Return (X, Y) of the center of cell containing provided text 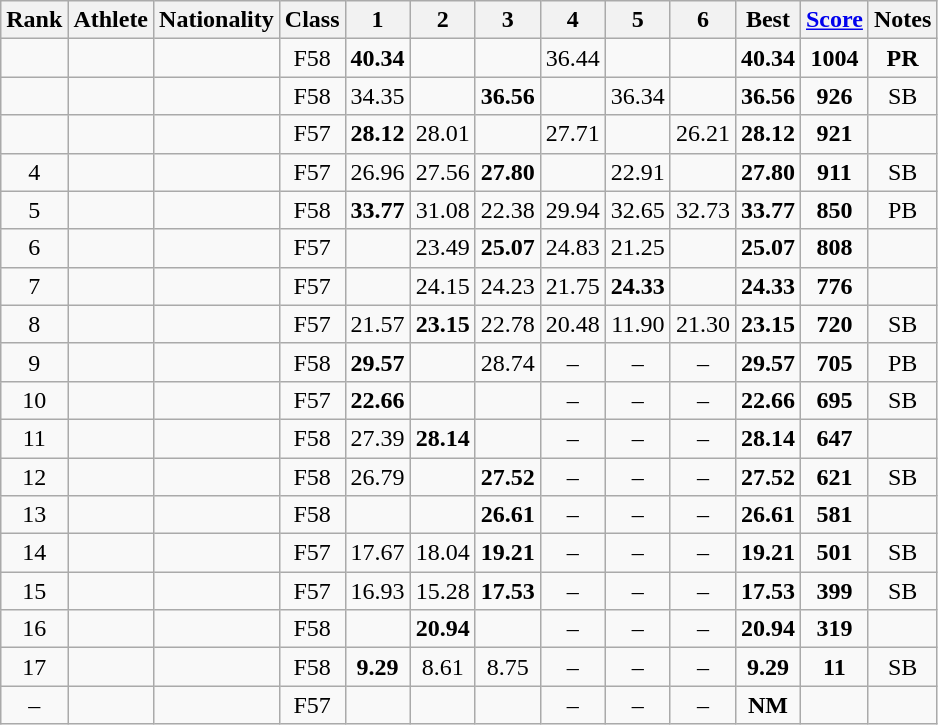
8 (34, 324)
8.75 (508, 667)
PR (902, 58)
776 (834, 286)
2 (442, 20)
20.48 (572, 324)
21.30 (702, 324)
15.28 (442, 591)
32.65 (638, 210)
24.15 (442, 286)
Class (312, 20)
Rank (34, 20)
705 (834, 362)
17 (34, 667)
26.96 (378, 172)
808 (834, 248)
1004 (834, 58)
13 (34, 515)
16 (34, 629)
NM (768, 705)
Score (834, 20)
695 (834, 400)
14 (34, 553)
647 (834, 438)
26.21 (702, 134)
23.49 (442, 248)
36.34 (638, 96)
11.90 (638, 324)
28.01 (442, 134)
621 (834, 477)
24.23 (508, 286)
501 (834, 553)
850 (834, 210)
27.56 (442, 172)
581 (834, 515)
24.83 (572, 248)
29.94 (572, 210)
Notes (902, 20)
22.78 (508, 324)
Athlete (111, 20)
9 (34, 362)
911 (834, 172)
28.74 (508, 362)
17.67 (378, 553)
36.44 (572, 58)
Best (768, 20)
31.08 (442, 210)
12 (34, 477)
7 (34, 286)
926 (834, 96)
27.39 (378, 438)
34.35 (378, 96)
26.79 (378, 477)
16.93 (378, 591)
21.57 (378, 324)
22.38 (508, 210)
32.73 (702, 210)
921 (834, 134)
8.61 (442, 667)
21.25 (638, 248)
3 (508, 20)
21.75 (572, 286)
Nationality (217, 20)
10 (34, 400)
399 (834, 591)
720 (834, 324)
18.04 (442, 553)
15 (34, 591)
1 (378, 20)
319 (834, 629)
27.71 (572, 134)
22.91 (638, 172)
